Capture the cell that displays the provided text and extract its [x, y] central coordinate. 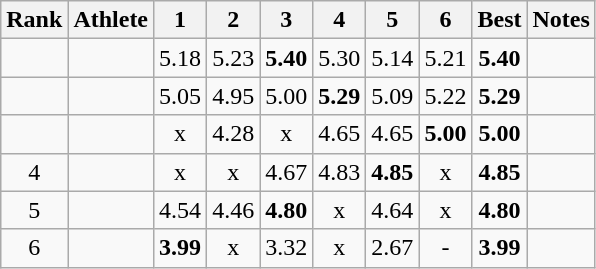
4.28 [234, 134]
1 [180, 20]
2 [234, 20]
3.32 [286, 248]
3 [286, 20]
4.67 [286, 172]
5.09 [392, 96]
Notes [561, 20]
5.21 [446, 58]
4.46 [234, 210]
5.18 [180, 58]
Rank [34, 20]
2.67 [392, 248]
5.14 [392, 58]
Athlete [111, 20]
4.54 [180, 210]
5.05 [180, 96]
4.95 [234, 96]
4.64 [392, 210]
5.30 [340, 58]
- [446, 248]
Best [500, 20]
5.22 [446, 96]
5.23 [234, 58]
4.83 [340, 172]
